Return the [X, Y] coordinate for the center point of the cell that contains the specified text.  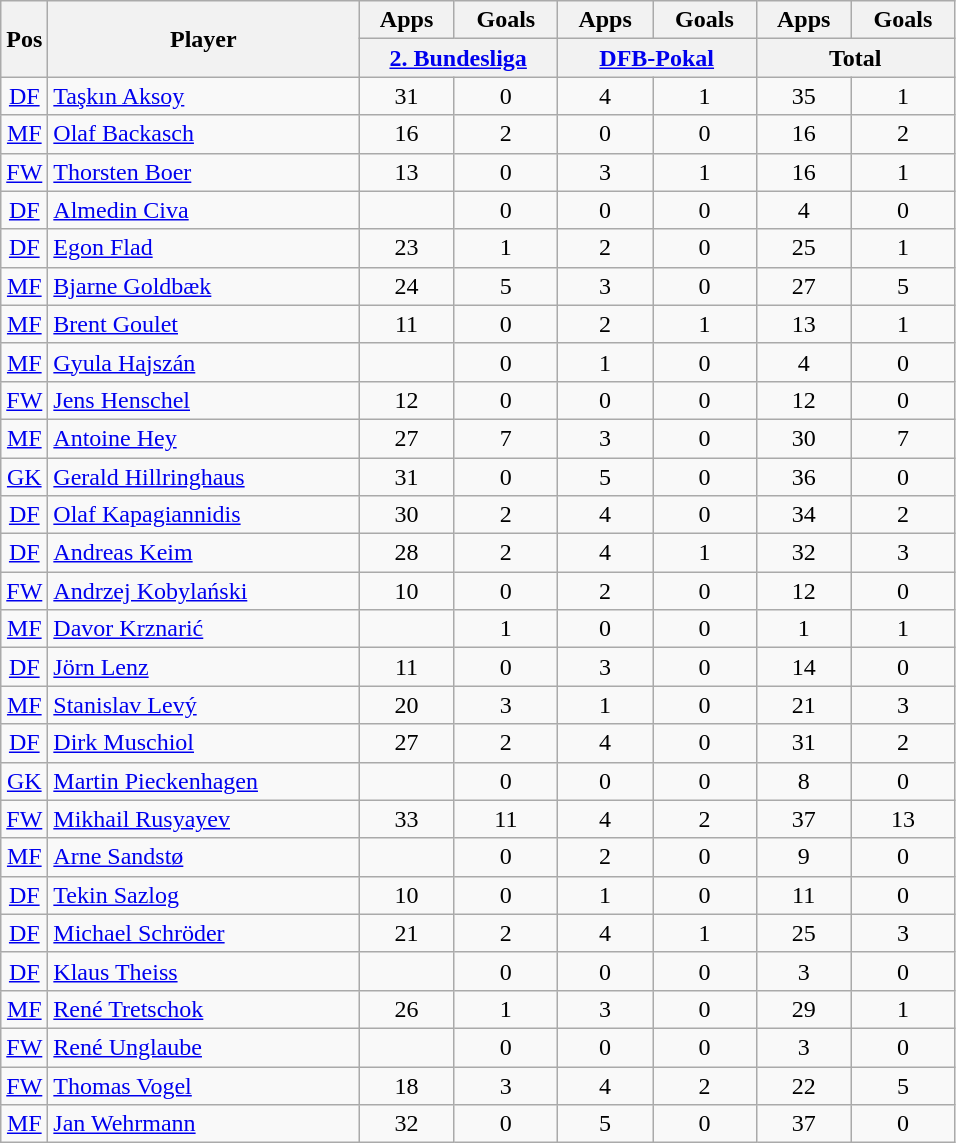
Arne Sandstø [204, 857]
8 [804, 781]
2. Bundesliga [458, 58]
Brent Goulet [204, 324]
23 [406, 248]
9 [804, 857]
Total [856, 58]
Gerald Hillringhaus [204, 477]
Antoine Hey [204, 438]
Almedin Civa [204, 210]
34 [804, 515]
18 [406, 1085]
Mikhail Rusyayev [204, 819]
26 [406, 1009]
Jens Henschel [204, 400]
Bjarne Goldbæk [204, 286]
Michael Schröder [204, 933]
Davor Krznarić [204, 629]
22 [804, 1085]
Jörn Lenz [204, 667]
Olaf Kapagiannidis [204, 515]
René Tretschok [204, 1009]
Gyula Hajszán [204, 362]
29 [804, 1009]
Thomas Vogel [204, 1085]
Taşkın Aksoy [204, 96]
Olaf Backasch [204, 134]
Andrzej Kobylański [204, 591]
DFB-Pokal [656, 58]
Pos [24, 39]
Andreas Keim [204, 553]
Martin Pieckenhagen [204, 781]
Dirk Muschiol [204, 743]
Egon Flad [204, 248]
36 [804, 477]
Player [204, 39]
28 [406, 553]
20 [406, 705]
14 [804, 667]
Thorsten Boer [204, 172]
Klaus Theiss [204, 971]
René Unglaube [204, 1047]
33 [406, 819]
Jan Wehrmann [204, 1124]
24 [406, 286]
Stanislav Levý [204, 705]
35 [804, 96]
Tekin Sazlog [204, 895]
